Return [X, Y] of the center of cell containing provided text 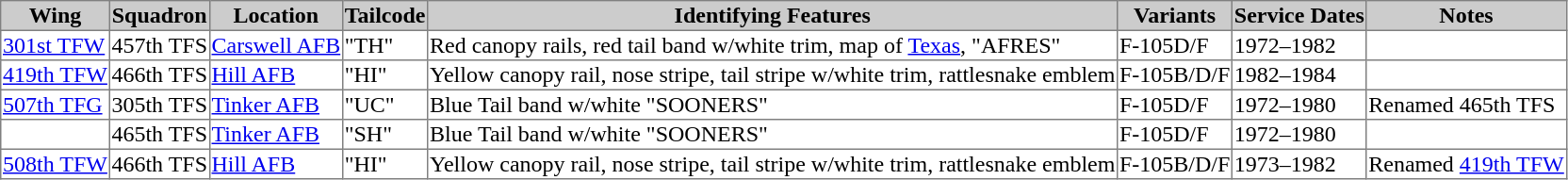
Service Dates [1299, 16]
1982–1984 [1299, 75]
"SH" [384, 135]
1973–1982 [1299, 164]
Location [275, 16]
457th TFS [159, 45]
Identifying Features [773, 16]
Carswell AFB [275, 45]
305th TFS [159, 105]
Red canopy rails, red tail band w/white trim, map of Texas, "AFRES" [773, 45]
Renamed 465th TFS [1466, 105]
507th TFG [55, 105]
Notes [1466, 16]
Squadron [159, 16]
Tailcode [384, 16]
1972–1982 [1299, 45]
Renamed 419th TFW [1466, 164]
Wing [55, 16]
419th TFW [55, 75]
"TH" [384, 45]
508th TFW [55, 164]
Variants [1175, 16]
465th TFS [159, 135]
301st TFW [55, 45]
"UC" [384, 105]
